Detect which cell encompasses the target text, then output its [X, Y] center coordinate. 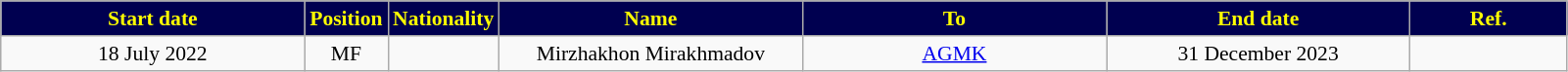
Ref. [1489, 18]
Position [347, 18]
Start date [153, 18]
Nationality [443, 18]
18 July 2022 [153, 54]
MF [347, 54]
Mirzhakhon Mirakhmadov [650, 54]
Name [650, 18]
End date [1259, 18]
AGMK [954, 54]
31 December 2023 [1259, 54]
To [954, 18]
